For the text-containing cell, return its midpoint in [X, Y] coordinate format. 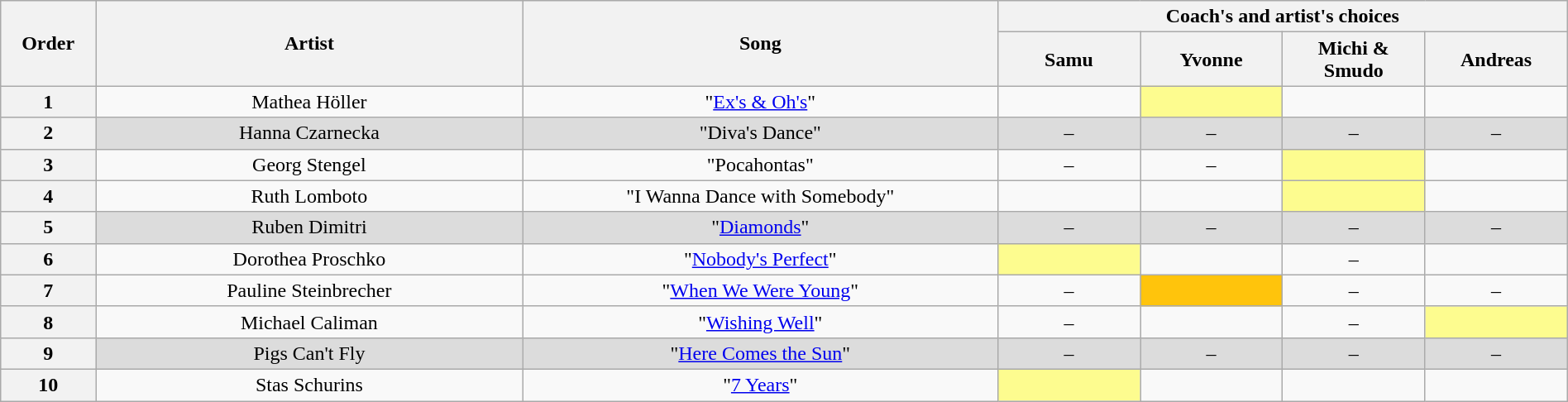
"7 Years" [760, 385]
Ruth Lomboto [309, 196]
Mathea Höller [309, 102]
Yvonne [1212, 60]
"Here Comes the Sun" [760, 353]
"Wishing Well" [760, 322]
Hanna Czarnecka [309, 133]
6 [48, 259]
Song [760, 43]
3 [48, 165]
"Nobody's Perfect" [760, 259]
"When We Were Young" [760, 290]
"I Wanna Dance with Somebody" [760, 196]
Coach's and artist's choices [1282, 17]
Michael Caliman [309, 322]
Ruben Dimitri [309, 227]
Samu [1068, 60]
"Diva's Dance" [760, 133]
"Diamonds" [760, 227]
8 [48, 322]
Pauline Steinbrecher [309, 290]
2 [48, 133]
5 [48, 227]
7 [48, 290]
Pigs Can't Fly [309, 353]
"Ex's & Oh's" [760, 102]
Stas Schurins [309, 385]
Georg Stengel [309, 165]
Dorothea Proschko [309, 259]
4 [48, 196]
Artist [309, 43]
Order [48, 43]
Andreas [1496, 60]
10 [48, 385]
Michi & Smudo [1354, 60]
9 [48, 353]
"Pocahontas" [760, 165]
1 [48, 102]
